Output the [x, y] coordinate of the center of the cell containing the given text.  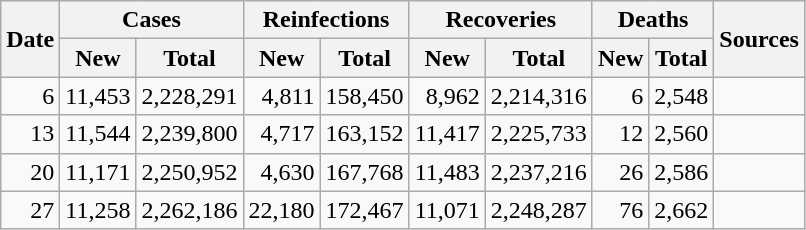
172,467 [364, 210]
12 [620, 134]
8,962 [447, 96]
11,417 [447, 134]
4,630 [282, 172]
11,171 [98, 172]
2,548 [682, 96]
76 [620, 210]
4,717 [282, 134]
11,544 [98, 134]
167,768 [364, 172]
2,237,216 [538, 172]
Date [30, 39]
158,450 [364, 96]
2,214,316 [538, 96]
Recoveries [500, 20]
2,586 [682, 172]
2,560 [682, 134]
13 [30, 134]
11,071 [447, 210]
2,225,733 [538, 134]
Deaths [652, 20]
2,248,287 [538, 210]
2,250,952 [190, 172]
20 [30, 172]
163,152 [364, 134]
26 [620, 172]
22,180 [282, 210]
27 [30, 210]
11,453 [98, 96]
11,258 [98, 210]
2,662 [682, 210]
2,239,800 [190, 134]
2,262,186 [190, 210]
4,811 [282, 96]
Cases [152, 20]
Reinfections [326, 20]
Sources [760, 39]
2,228,291 [190, 96]
11,483 [447, 172]
